Capture the cell that displays the provided text and extract its [X, Y] central coordinate. 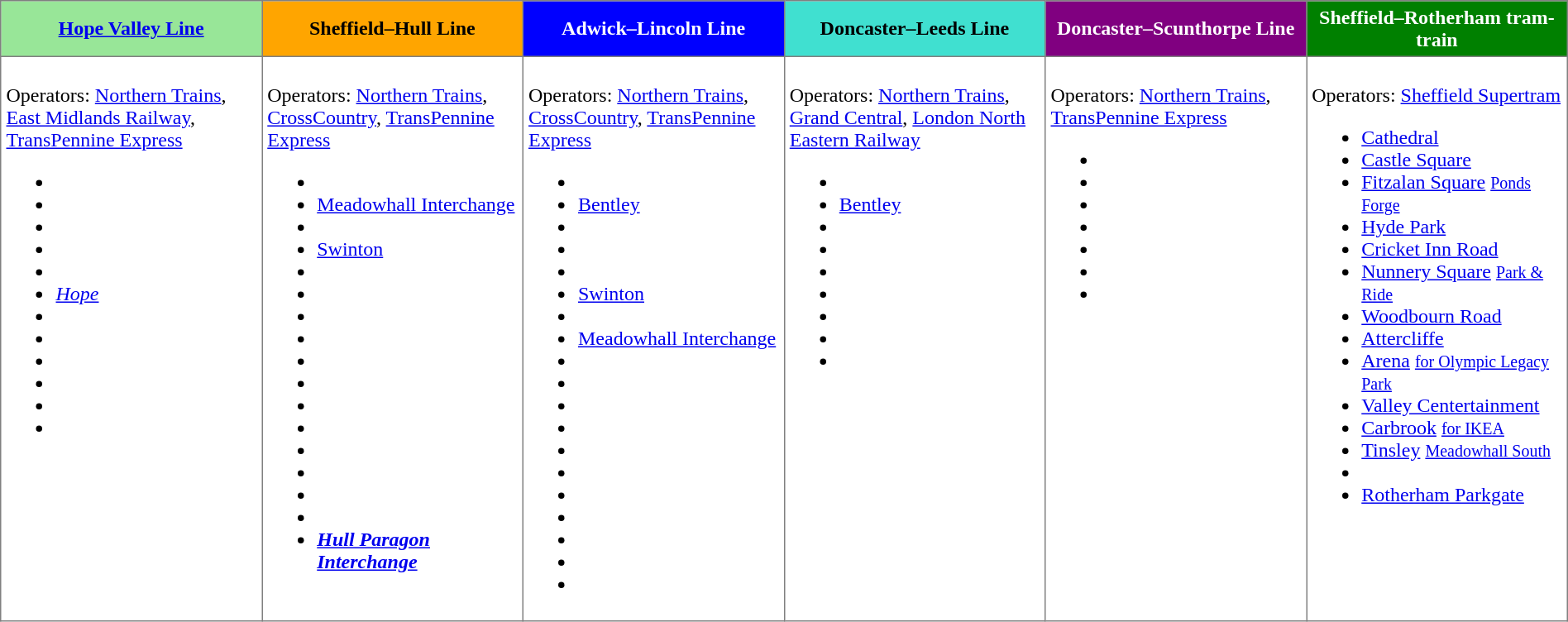
Doncaster–Leeds Line [915, 29]
Doncaster–Scunthorpe Line [1176, 29]
Sheffield–Hull Line [392, 29]
Operators: Northern Trains, CrossCountry, TransPennine Express Meadowhall Interchange Swinton Hull Paragon Interchange [392, 338]
Operators: Northern Trains, Grand Central, London North Eastern Railway Bentley [915, 338]
Hope Valley Line [131, 29]
Operators: Northern Trains, TransPennine Express [1176, 338]
Adwick–Lincoln Line [653, 29]
Operators: Northern Trains, CrossCountry, TransPennine Express Bentley Swinton Meadowhall Interchange [653, 338]
Sheffield–Rotherham tram-train [1437, 29]
Operators: Northern Trains, East Midlands Railway, TransPennine Express Hope [131, 338]
